For the text-containing cell, return its midpoint in (x, y) coordinate format. 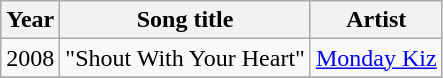
Song title (186, 20)
2008 (30, 58)
Artist (376, 20)
"Shout With Your Heart" (186, 58)
Monday Kiz (376, 58)
Year (30, 20)
